Identify which cell holds the provided text, then report its [X, Y] central coordinate. 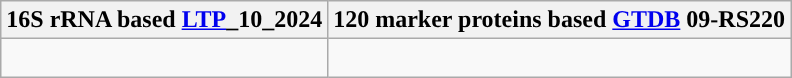
16S rRNA based LTP_10_2024 [164, 20]
120 marker proteins based GTDB 09-RS220 [560, 20]
